Extract the [x, y] coordinate from the center of the cell holding the provided text.  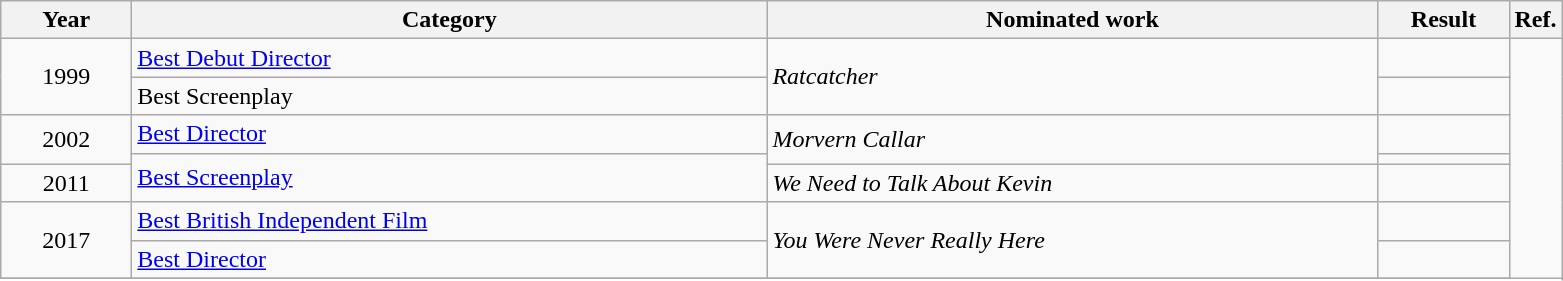
Best British Independent Film [450, 221]
Morvern Callar [1072, 140]
Ref. [1536, 20]
Ratcatcher [1072, 77]
You Were Never Really Here [1072, 240]
Best Debut Director [450, 58]
2002 [66, 140]
1999 [66, 77]
We Need to Talk About Kevin [1072, 183]
Result [1444, 20]
Year [66, 20]
2011 [66, 183]
2017 [66, 240]
Nominated work [1072, 20]
Category [450, 20]
